Capture the cell that displays the provided text and extract its [x, y] central coordinate. 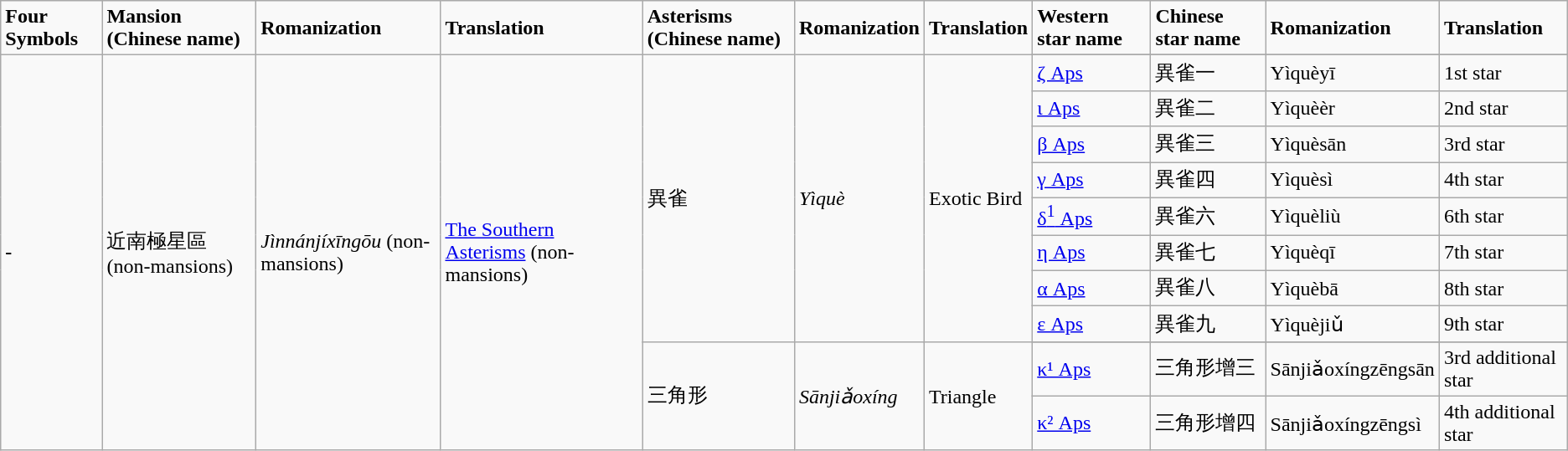
Yìquèbā [1352, 288]
Sānjiǎoxíng [859, 396]
Yìquè [859, 198]
Jìnnánjíxīngōu (non-mansions) [348, 253]
κ¹ Aps [1092, 368]
Yìquèèr [1352, 109]
6th star [1503, 216]
Yìquèyī [1352, 74]
Yìquèqī [1352, 253]
4th star [1503, 181]
異雀二 [1208, 109]
κ² Aps [1092, 423]
異雀七 [1208, 253]
Chinese star name [1208, 28]
Yìquèsì [1352, 181]
8th star [1503, 288]
Yìquèliù [1352, 216]
Mansion (Chinese name) [179, 28]
異雀四 [1208, 181]
4th additional star [1503, 423]
三角形 [719, 396]
ε Aps [1092, 325]
Yìquèsān [1352, 144]
三角形增四 [1208, 423]
ζ Aps [1092, 74]
ι Aps [1092, 109]
異雀六 [1208, 216]
η Aps [1092, 253]
Asterisms (Chinese name) [719, 28]
- [52, 253]
3rd star [1503, 144]
Western star name [1092, 28]
γ Aps [1092, 181]
7th star [1503, 253]
異雀三 [1208, 144]
3rd additional star [1503, 368]
Four Symbols [52, 28]
9th star [1503, 325]
α Aps [1092, 288]
異雀九 [1208, 325]
2nd star [1503, 109]
異雀八 [1208, 288]
異雀 [719, 198]
Yìquèjiǔ [1352, 325]
The Southern Asterisms (non-mansions) [541, 253]
β Aps [1092, 144]
三角形增三 [1208, 368]
δ1 Aps [1092, 216]
Sānjiǎoxíngzēngsì [1352, 423]
Sānjiǎoxíngzēngsān [1352, 368]
異雀一 [1208, 74]
1st star [1503, 74]
Exotic Bird [978, 198]
Triangle [978, 396]
近南極星區 (non-mansions) [179, 253]
